Capture the cell that displays the provided text and extract its [x, y] central coordinate. 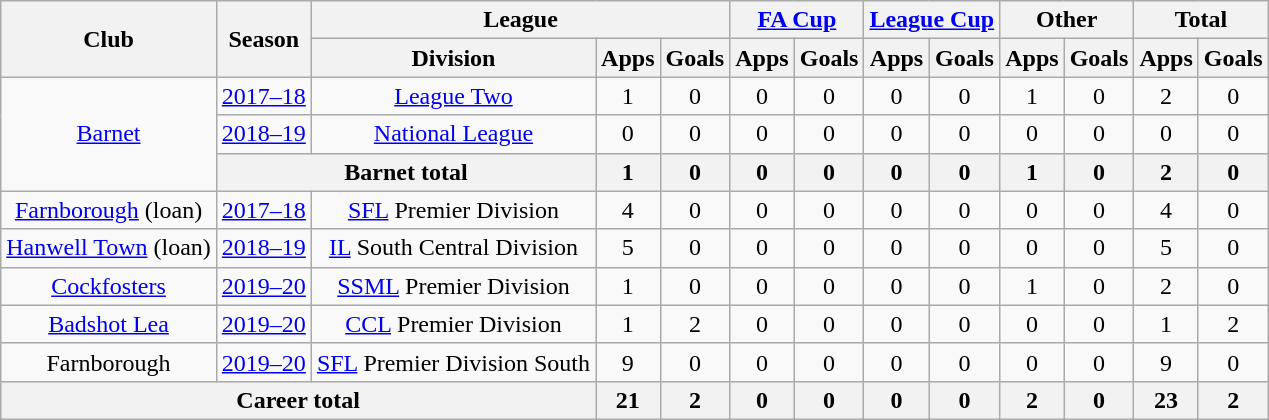
SFL Premier Division [453, 210]
Total [1201, 20]
23 [1166, 400]
Hanwell Town (loan) [109, 248]
Division [453, 58]
Other [1067, 20]
National League [453, 134]
League Cup [932, 20]
SFL Premier Division South [453, 362]
CCL Premier Division [453, 324]
Farnborough [109, 362]
Barnet [109, 134]
Club [109, 39]
League [520, 20]
FA Cup [797, 20]
IL South Central Division [453, 248]
Season [264, 39]
Career total [298, 400]
Farnborough (loan) [109, 210]
21 [628, 400]
Badshot Lea [109, 324]
League Two [453, 96]
Cockfosters [109, 286]
Barnet total [406, 172]
SSML Premier Division [453, 286]
